Search for the cell housing the specified text and yield its (x, y) center coordinate. 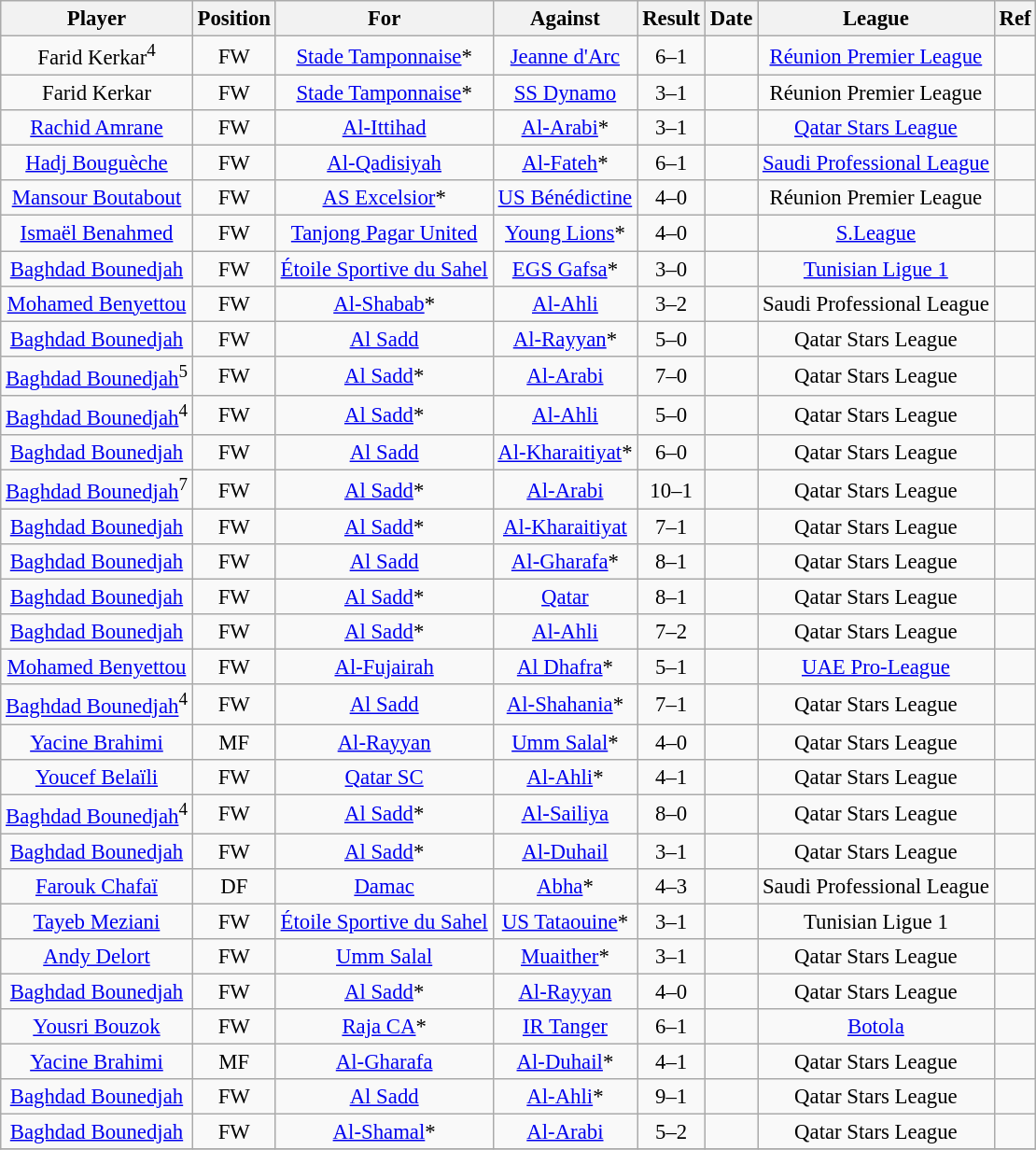
Al-Sailiya (566, 814)
Muaither* (566, 957)
5–2 (672, 1132)
US Tataouine* (566, 921)
Al-Shamal* (385, 1132)
UAE Pro-League (876, 667)
Al-Fateh* (566, 163)
Baghdad Bounedjah5 (97, 375)
Qatar SC (385, 777)
7–2 (672, 632)
Tanjong Pagar United (385, 233)
Yousri Bouzok (97, 1027)
Jeanne d'Arc (566, 56)
SS Dynamo (566, 93)
Al-Qadisiyah (385, 163)
League (876, 19)
Farid Kerkar (97, 93)
Farid Kerkar4 (97, 56)
Youcef Belaïli (97, 777)
6–0 (672, 453)
AS Excelsior* (385, 199)
8–0 (672, 814)
5–1 (672, 667)
Al-Fujairah (385, 667)
Player (97, 19)
Umm Salal* (566, 742)
Al-Arabi* (566, 128)
Al-Shahania* (566, 705)
Al-Gharafa* (566, 562)
Umm Salal (385, 957)
Against (566, 19)
Al Dhafra* (566, 667)
Baghdad Bounedjah7 (97, 489)
10–1 (672, 489)
S.League (876, 233)
Ismaël Benahmed (97, 233)
Ref (1015, 19)
3–2 (672, 303)
Botola (876, 1027)
Hadj Bouguèche (97, 163)
Abha* (566, 887)
9–1 (672, 1097)
7–0 (672, 375)
4–3 (672, 887)
Farouk Chafaï (97, 887)
Raja CA* (385, 1027)
EGS Gafsa* (566, 269)
Al-Rayyan* (566, 339)
Al-Gharafa (385, 1062)
Al-Ittihad (385, 128)
Mansour Boutabout (97, 199)
Result (672, 19)
Al-Kharaitiyat* (566, 453)
DF (233, 887)
Al-Duhail* (566, 1062)
Tayeb Meziani (97, 921)
Date (731, 19)
IR Tanger (566, 1027)
Damac (385, 887)
US Bénédictine (566, 199)
Position (233, 19)
Al-Kharaitiyat (566, 527)
Rachid Amrane (97, 128)
Andy Delort (97, 957)
Qatar (566, 597)
Young Lions* (566, 233)
Al-Duhail (566, 851)
Al-Shabab* (385, 303)
3–0 (672, 269)
For (385, 19)
